Capture the cell that displays the provided text and extract its [x, y] central coordinate. 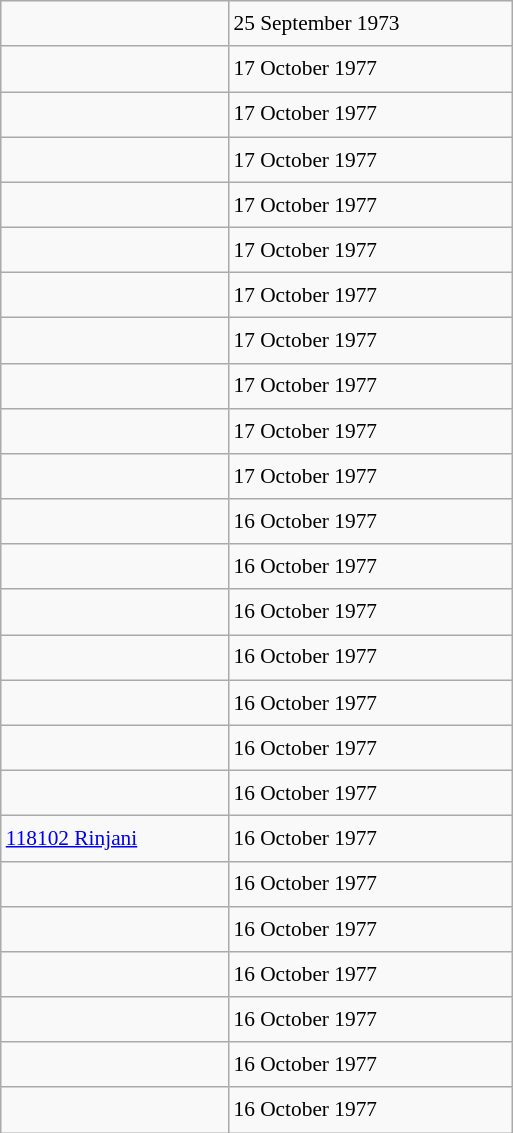
118102 Rinjani [115, 838]
25 September 1973 [370, 24]
